Determine the [X, Y] coordinate at the center of the cell enclosing the given text.  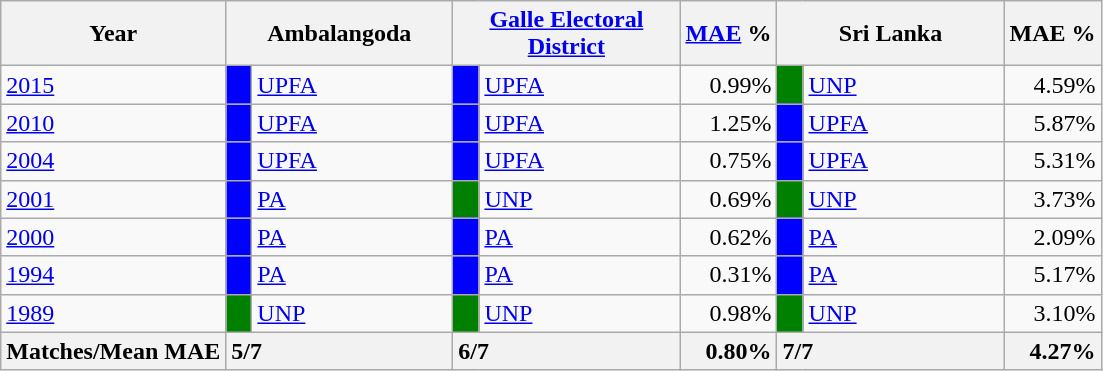
Ambalangoda [340, 34]
0.75% [728, 161]
0.99% [728, 85]
3.73% [1052, 199]
2015 [114, 85]
4.27% [1052, 351]
Matches/Mean MAE [114, 351]
5.17% [1052, 275]
Sri Lanka [890, 34]
0.98% [728, 313]
5.31% [1052, 161]
0.80% [728, 351]
2000 [114, 237]
4.59% [1052, 85]
1989 [114, 313]
2010 [114, 123]
2.09% [1052, 237]
3.10% [1052, 313]
1994 [114, 275]
2001 [114, 199]
Year [114, 34]
Galle Electoral District [566, 34]
5.87% [1052, 123]
7/7 [890, 351]
6/7 [566, 351]
1.25% [728, 123]
0.31% [728, 275]
2004 [114, 161]
0.69% [728, 199]
5/7 [340, 351]
0.62% [728, 237]
